Provide the [x, y] coordinate of the cell's center where the given text is located.  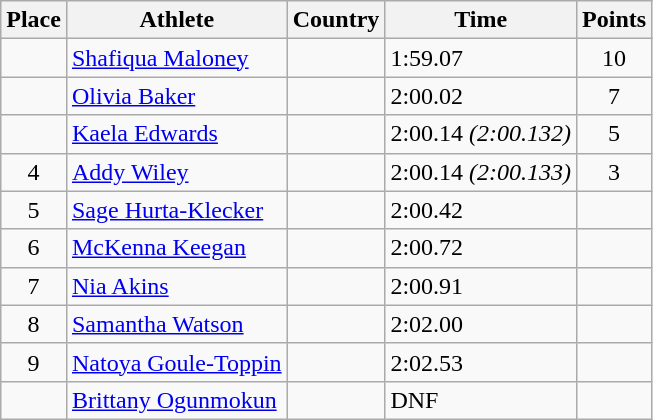
2:00.91 [481, 286]
3 [614, 172]
2:00.42 [481, 210]
McKenna Keegan [176, 248]
2:00.72 [481, 248]
Olivia Baker [176, 96]
9 [34, 362]
6 [34, 248]
8 [34, 324]
DNF [481, 400]
2:00.02 [481, 96]
Natoya Goule-Toppin [176, 362]
10 [614, 58]
1:59.07 [481, 58]
Addy Wiley [176, 172]
Place [34, 20]
2:00.14 (2:00.133) [481, 172]
2:00.14 (2:00.132) [481, 134]
Time [481, 20]
Sage Hurta-Klecker [176, 210]
Athlete [176, 20]
2:02.53 [481, 362]
Kaela Edwards [176, 134]
Points [614, 20]
Brittany Ogunmokun [176, 400]
2:02.00 [481, 324]
Samantha Watson [176, 324]
Nia Akins [176, 286]
Country [336, 20]
Shafiqua Maloney [176, 58]
4 [34, 172]
